Return (x, y) of the center of cell containing provided text 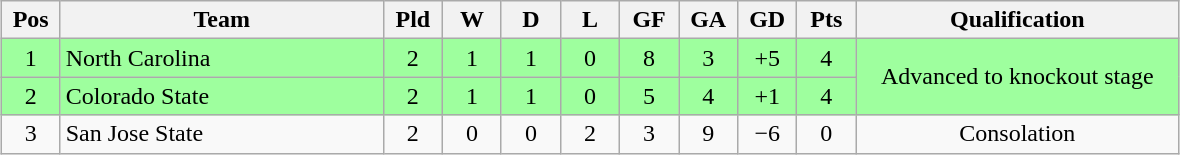
Team (222, 20)
Consolation (1018, 134)
8 (650, 58)
−6 (768, 134)
Pts (826, 20)
W (472, 20)
D (530, 20)
Pos (30, 20)
+1 (768, 96)
Advanced to knockout stage (1018, 77)
Colorado State (222, 96)
9 (708, 134)
Pld (412, 20)
GF (650, 20)
GA (708, 20)
L (590, 20)
5 (650, 96)
+5 (768, 58)
Qualification (1018, 20)
San Jose State (222, 134)
North Carolina (222, 58)
GD (768, 20)
